Provide the (X, Y) coordinate of the cell's center where the given text is located.  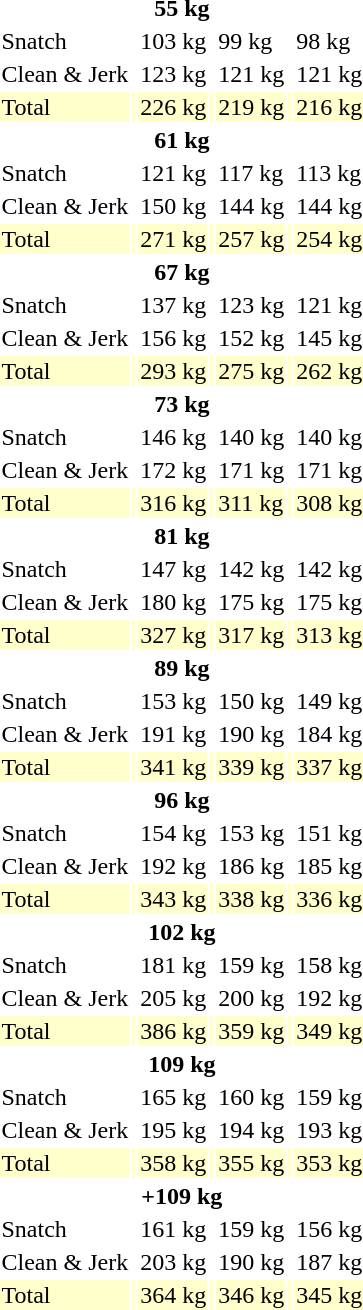
271 kg (174, 239)
137 kg (174, 305)
181 kg (174, 965)
358 kg (174, 1163)
343 kg (174, 899)
165 kg (174, 1097)
200 kg (252, 998)
154 kg (174, 833)
152 kg (252, 338)
186 kg (252, 866)
192 kg (174, 866)
144 kg (252, 206)
171 kg (252, 470)
364 kg (174, 1295)
195 kg (174, 1130)
257 kg (252, 239)
205 kg (174, 998)
180 kg (174, 602)
194 kg (252, 1130)
317 kg (252, 635)
103 kg (174, 41)
293 kg (174, 371)
146 kg (174, 437)
175 kg (252, 602)
339 kg (252, 767)
99 kg (252, 41)
191 kg (174, 734)
316 kg (174, 503)
142 kg (252, 569)
219 kg (252, 107)
386 kg (174, 1031)
346 kg (252, 1295)
203 kg (174, 1262)
140 kg (252, 437)
117 kg (252, 173)
338 kg (252, 899)
355 kg (252, 1163)
172 kg (174, 470)
341 kg (174, 767)
156 kg (174, 338)
147 kg (174, 569)
226 kg (174, 107)
359 kg (252, 1031)
327 kg (174, 635)
275 kg (252, 371)
161 kg (174, 1229)
160 kg (252, 1097)
311 kg (252, 503)
